From the cell containing the given text, extract its center point as (x, y) coordinate. 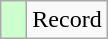
Record (67, 20)
